Scan for the cell matching the given text and deliver its [x, y] coordinate at center. 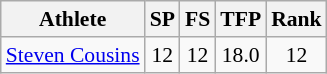
FS [198, 19]
Steven Cousins [73, 55]
Rank [296, 19]
Athlete [73, 19]
TFP [240, 19]
18.0 [240, 55]
SP [162, 19]
